Return (X, Y) of the center of cell containing provided text 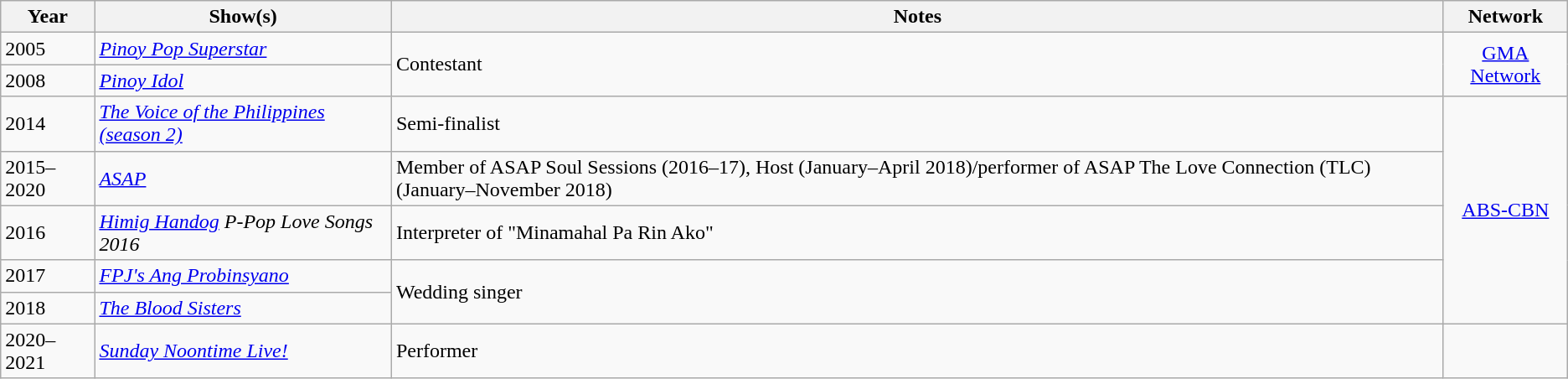
2016 (48, 233)
2017 (48, 276)
ASAP (243, 178)
Semi-finalist (917, 124)
2020–2021 (48, 350)
Pinoy Idol (243, 80)
Show(s) (243, 17)
2015–2020 (48, 178)
Year (48, 17)
The Blood Sisters (243, 308)
Himig Handog P-Pop Love Songs 2016 (243, 233)
The Voice of the Philippines (season 2) (243, 124)
Sunday Noontime Live! (243, 350)
Member of ASAP Soul Sessions (2016–17), Host (January–April 2018)/performer of ASAP The Love Connection (TLC) (January–November 2018) (917, 178)
Contestant (917, 65)
Notes (917, 17)
2018 (48, 308)
2014 (48, 124)
Network (1505, 17)
ABS-CBN (1505, 210)
Wedding singer (917, 292)
2008 (48, 80)
Interpreter of "Minamahal Pa Rin Ako" (917, 233)
FPJ's Ang Probinsyano (243, 276)
Pinoy Pop Superstar (243, 49)
Performer (917, 350)
GMA Network (1505, 65)
2005 (48, 49)
